Determine the (X, Y) coordinate at the center of the cell enclosing the given text.  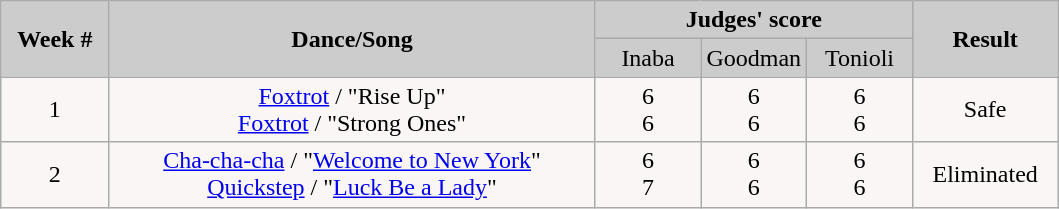
Week # (55, 39)
1 (55, 110)
Cha-cha-cha / "Welcome to New York"Quickstep / "Luck Be a Lady" (352, 174)
Judges' score (754, 20)
67 (648, 174)
Eliminated (985, 174)
Result (985, 39)
Goodman (754, 58)
Foxtrot / "Rise Up"Foxtrot / "Strong Ones" (352, 110)
Safe (985, 110)
Dance/Song (352, 39)
2 (55, 174)
Inaba (648, 58)
Tonioli (860, 58)
